Scan for the cell matching the given text and deliver its [X, Y] coordinate at center. 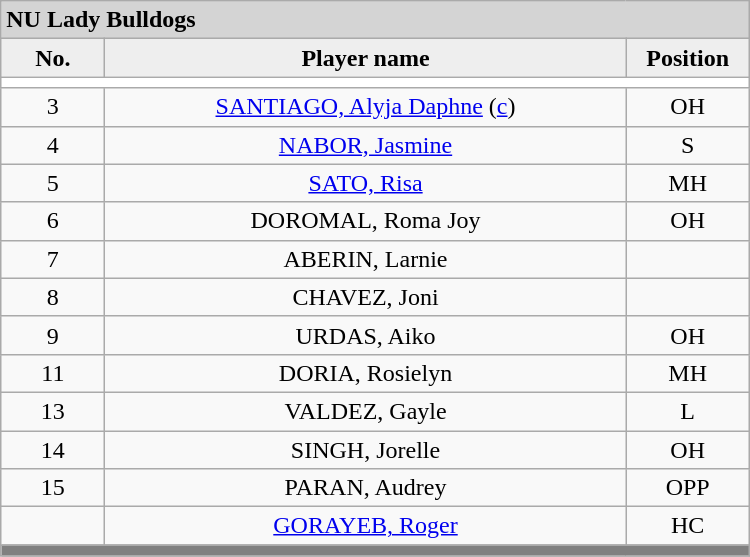
14 [53, 449]
DOROMAL, Roma Joy [366, 221]
HC [688, 526]
S [688, 145]
8 [53, 297]
VALDEZ, Gayle [366, 411]
13 [53, 411]
SANTIAGO, Alyja Daphne (c) [366, 107]
Player name [366, 58]
7 [53, 259]
SINGH, Jorelle [366, 449]
OPP [688, 488]
CHAVEZ, Joni [366, 297]
L [688, 411]
11 [53, 373]
3 [53, 107]
SATO, Risa [366, 183]
NABOR, Jasmine [366, 145]
6 [53, 221]
URDAS, Aiko [366, 335]
Position [688, 58]
NU Lady Bulldogs [375, 20]
5 [53, 183]
PARAN, Audrey [366, 488]
GORAYEB, Roger [366, 526]
ABERIN, Larnie [366, 259]
15 [53, 488]
9 [53, 335]
No. [53, 58]
4 [53, 145]
DORIA, Rosielyn [366, 373]
